For the text-containing cell, return its midpoint in (x, y) coordinate format. 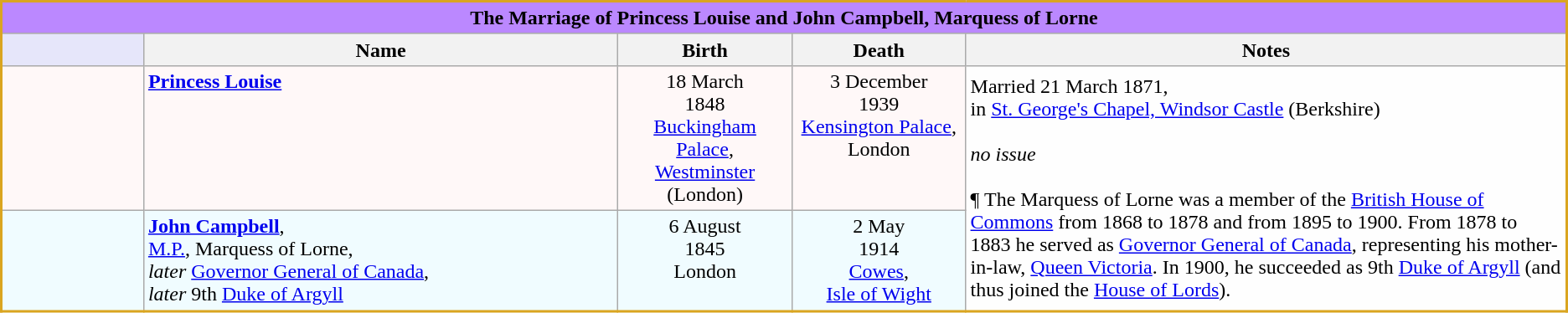
3 December1939Kensington Palace,London (879, 137)
2 May 1914 Cowes,Isle of Wight (879, 260)
John Campbell,M.P., Marquess of Lorne, later Governor General of Canada, later 9th Duke of Argyll (380, 260)
The Marriage of Princess Louise and John Campbell, Marquess of Lorne (784, 18)
Death (879, 49)
Princess Louise (380, 137)
6 August 1845London (705, 260)
Birth (705, 49)
18 March1848Buckingham Palace,Westminster (London) (705, 137)
Name (380, 49)
Notes (1266, 49)
